Return [X, Y] of the center of cell containing provided text 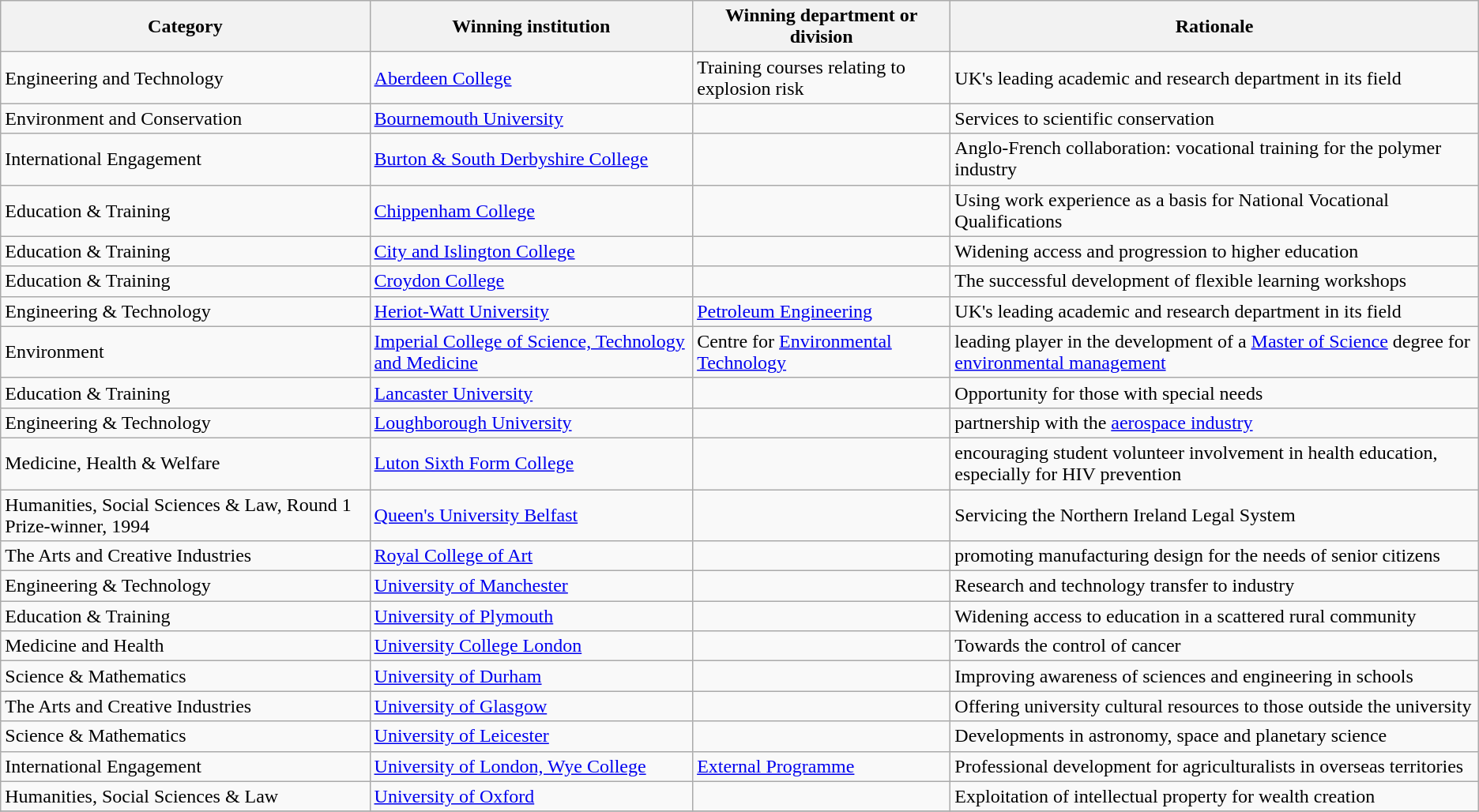
External Programme [822, 766]
promoting manufacturing design for the needs of senior citizens [1214, 556]
partnership with the aerospace industry [1214, 423]
Queen's University Belfast [531, 515]
Opportunity for those with special needs [1214, 393]
Humanities, Social Sciences & Law, Round 1 Prize-winner, 1994 [185, 515]
Heriot-Watt University [531, 311]
University of Oxford [531, 796]
Centre for Environmental Technology [822, 352]
Winning department or division [822, 27]
Burton & South Derbyshire College [531, 160]
Servicing the Northern Ireland Legal System [1214, 515]
University of Durham [531, 676]
Chippenham College [531, 210]
Environment [185, 352]
Medicine and Health [185, 646]
University College London [531, 646]
Research and technology transfer to industry [1214, 586]
City and Islington College [531, 251]
Improving awareness of sciences and engineering in schools [1214, 676]
Lancaster University [531, 393]
Royal College of Art [531, 556]
Developments in astronomy, space and planetary science [1214, 736]
Towards the control of cancer [1214, 646]
The successful development of flexible learning workshops [1214, 281]
University of Leicester [531, 736]
Humanities, Social Sciences & Law [185, 796]
Bournemouth University [531, 118]
leading player in the development of a Master of Science degree for environmental management [1214, 352]
Loughborough University [531, 423]
University of Manchester [531, 586]
Petroleum Engineering [822, 311]
Winning institution [531, 27]
Anglo-French collaboration: vocational training for the polymer industry [1214, 160]
Exploitation of intellectual property for wealth creation [1214, 796]
Rationale [1214, 27]
Training courses relating to explosion risk [822, 77]
Services to scientific conservation [1214, 118]
Using work experience as a basis for National Vocational Qualifications [1214, 210]
Widening access and progression to higher education [1214, 251]
Category [185, 27]
Imperial College of Science, Technology and Medicine [531, 352]
University of Plymouth [531, 616]
Widening access to education in a scattered rural community [1214, 616]
Offering university cultural resources to those outside the university [1214, 706]
Medicine, Health & Welfare [185, 463]
Luton Sixth Form College [531, 463]
Aberdeen College [531, 77]
Engineering and Technology [185, 77]
Environment and Conservation [185, 118]
University of London, Wye College [531, 766]
Croydon College [531, 281]
University of Glasgow [531, 706]
encouraging student volunteer involvement in health education, especially for HIV prevention [1214, 463]
Professional development for agriculturalists in overseas territories [1214, 766]
